Pinpoint the cell where the given text exists, returning its (X, Y) midpoint coordinate. 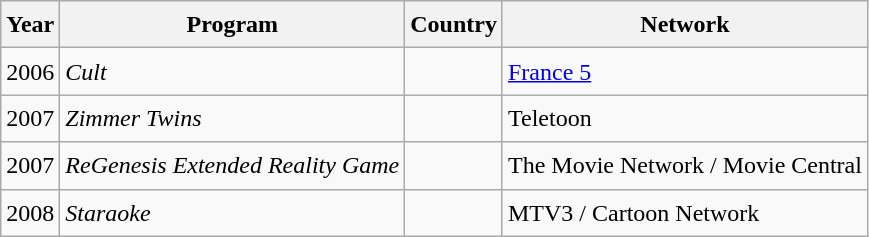
Cult (232, 72)
MTV3 / Cartoon Network (684, 212)
The Movie Network / Movie Central (684, 166)
Program (232, 24)
ReGenesis Extended Reality Game (232, 166)
Teletoon (684, 118)
2006 (30, 72)
Year (30, 24)
Zimmer Twins (232, 118)
France 5 (684, 72)
Network (684, 24)
Country (454, 24)
2008 (30, 212)
Staraoke (232, 212)
